Identify which cell holds the provided text, then report its (X, Y) central coordinate. 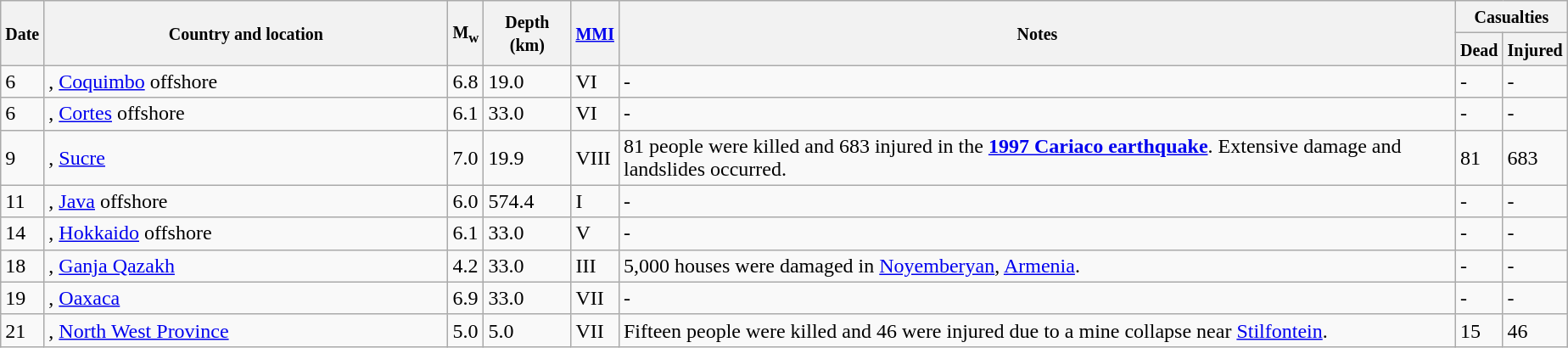
, Coquimbo offshore (246, 81)
15 (1479, 330)
6.0 (466, 201)
Casualties (1511, 17)
18 (22, 266)
, Oaxaca (246, 298)
Notes (1037, 33)
Depth (km) (528, 33)
574.4 (528, 201)
11 (22, 201)
9 (22, 158)
4.2 (466, 266)
, North West Province (246, 330)
6.9 (466, 298)
Date (22, 33)
, Sucre (246, 158)
21 (22, 330)
Dead (1479, 49)
6.8 (466, 81)
MMI (596, 33)
46 (1535, 330)
14 (22, 233)
19.9 (528, 158)
Injured (1535, 49)
19.0 (528, 81)
, Ganja Qazakh (246, 266)
, Hokkaido offshore (246, 233)
V (596, 233)
Fifteen people were killed and 46 were injured due to a mine collapse near Stilfontein. (1037, 330)
Country and location (246, 33)
, Java offshore (246, 201)
Mw (466, 33)
VIII (596, 158)
683 (1535, 158)
, Cortes offshore (246, 114)
5,000 houses were damaged in Noyemberyan, Armenia. (1037, 266)
19 (22, 298)
7.0 (466, 158)
I (596, 201)
III (596, 266)
81 people were killed and 683 injured in the 1997 Cariaco earthquake. Extensive damage and landslides occurred. (1037, 158)
81 (1479, 158)
